Locate the cell with the specified text and output its (x, y) center coordinate. 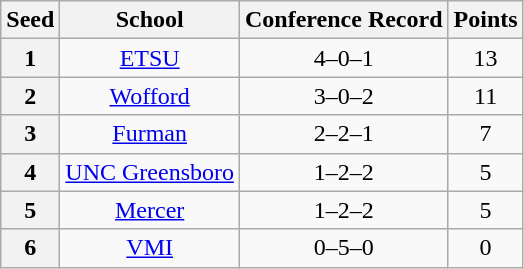
Furman (150, 134)
UNC Greensboro (150, 172)
3–0–2 (344, 96)
Conference Record (344, 20)
ETSU (150, 58)
2 (30, 96)
4 (30, 172)
6 (30, 248)
13 (486, 58)
4–0–1 (344, 58)
2–2–1 (344, 134)
School (150, 20)
0 (486, 248)
1 (30, 58)
7 (486, 134)
Points (486, 20)
0–5–0 (344, 248)
11 (486, 96)
3 (30, 134)
VMI (150, 248)
Wofford (150, 96)
Mercer (150, 210)
Seed (30, 20)
